Identify which cell holds the provided text, then report its (x, y) central coordinate. 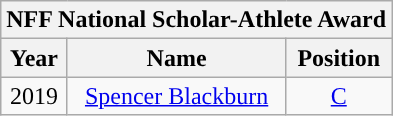
C (339, 96)
2019 (34, 96)
NFF National Scholar-Athlete Award (196, 20)
Year (34, 58)
Position (339, 58)
Spencer Blackburn (176, 96)
Name (176, 58)
